Determine the [x, y] coordinate at the center of the cell enclosing the given text.  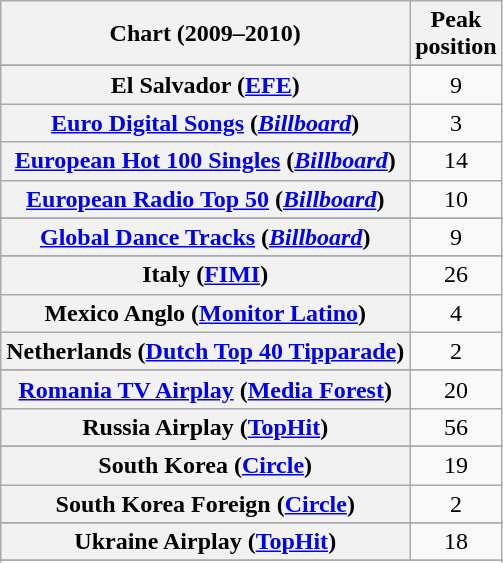
4 [456, 313]
Mexico Anglo (Monitor Latino) [206, 313]
South Korea Foreign (Circle) [206, 503]
3 [456, 123]
26 [456, 275]
South Korea (Circle) [206, 465]
56 [456, 427]
14 [456, 161]
European Hot 100 Singles (Billboard) [206, 161]
Romania TV Airplay (Media Forest) [206, 389]
20 [456, 389]
Global Dance Tracks (Billboard) [206, 237]
18 [456, 542]
El Salvador (EFE) [206, 85]
Euro Digital Songs (Billboard) [206, 123]
European Radio Top 50 (Billboard) [206, 199]
Netherlands (Dutch Top 40 Tipparade) [206, 351]
10 [456, 199]
Italy (FIMI) [206, 275]
Peakposition [456, 34]
19 [456, 465]
Russia Airplay (TopHit) [206, 427]
Chart (2009–2010) [206, 34]
Ukraine Airplay (TopHit) [206, 542]
